Search for the cell housing the specified text and yield its [x, y] center coordinate. 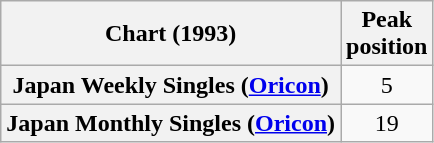
19 [387, 123]
Peakposition [387, 34]
Japan Monthly Singles (Oricon) [171, 123]
Chart (1993) [171, 34]
5 [387, 85]
Japan Weekly Singles (Oricon) [171, 85]
